Search for the cell housing the specified text and yield its [x, y] center coordinate. 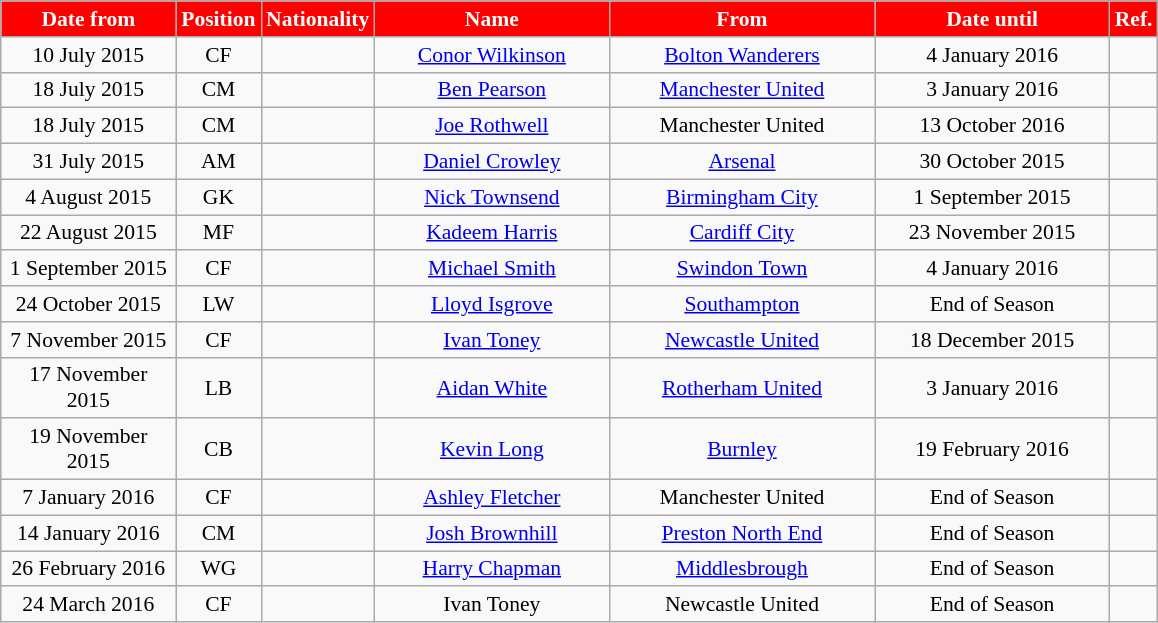
Swindon Town [742, 269]
Kevin Long [492, 450]
31 July 2015 [88, 162]
Position [218, 19]
LB [218, 388]
24 October 2015 [88, 304]
MF [218, 233]
Burnley [742, 450]
4 August 2015 [88, 197]
24 March 2016 [88, 605]
Nationality [318, 19]
7 January 2016 [88, 498]
13 October 2016 [992, 126]
Ref. [1134, 19]
From [742, 19]
Preston North End [742, 533]
22 August 2015 [88, 233]
WG [218, 569]
Aidan White [492, 388]
Middlesbrough [742, 569]
Josh Brownhill [492, 533]
Kadeem Harris [492, 233]
19 February 2016 [992, 450]
GK [218, 197]
Arsenal [742, 162]
Name [492, 19]
10 July 2015 [88, 55]
30 October 2015 [992, 162]
18 December 2015 [992, 340]
LW [218, 304]
Date until [992, 19]
Cardiff City [742, 233]
Daniel Crowley [492, 162]
19 November 2015 [88, 450]
Bolton Wanderers [742, 55]
Harry Chapman [492, 569]
Southampton [742, 304]
Ashley Fletcher [492, 498]
Birmingham City [742, 197]
Date from [88, 19]
Ben Pearson [492, 90]
Nick Townsend [492, 197]
Conor Wilkinson [492, 55]
Joe Rothwell [492, 126]
26 February 2016 [88, 569]
23 November 2015 [992, 233]
Lloyd Isgrove [492, 304]
AM [218, 162]
Michael Smith [492, 269]
7 November 2015 [88, 340]
Rotherham United [742, 388]
17 November 2015 [88, 388]
14 January 2016 [88, 533]
CB [218, 450]
